Provide the [x, y] coordinate of the cell's center where the given text is located.  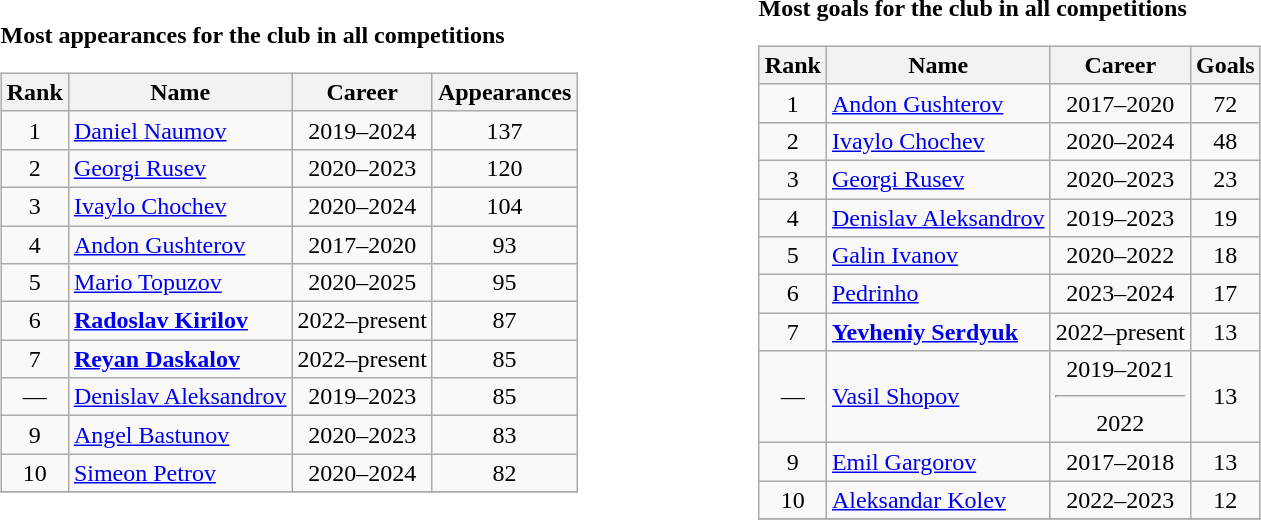
Reyan Daskalov [180, 359]
2020–2022 [1120, 256]
2023–2024 [1120, 294]
Simeon Petrov [180, 473]
93 [504, 245]
Radoslav Kirilov [180, 321]
Aleksandar Kolev [938, 500]
Appearances [504, 92]
48 [1225, 141]
Galin Ivanov [938, 256]
2017–2018 [1120, 462]
120 [504, 168]
2019–2024 [362, 130]
12 [1225, 500]
Vasil Shopov [938, 397]
87 [504, 321]
137 [504, 130]
104 [504, 206]
2019–20212022 [1120, 397]
18 [1225, 256]
19 [1225, 217]
95 [504, 283]
17 [1225, 294]
83 [504, 435]
72 [1225, 103]
23 [1225, 179]
82 [504, 473]
Emil Gargorov [938, 462]
Mario Topuzov [180, 283]
Angel Bastunov [180, 435]
Pedrinho [938, 294]
2022–2023 [1120, 500]
Goals [1225, 65]
Yevheniy Serdyuk [938, 332]
Daniel Naumov [180, 130]
2020–2025 [362, 283]
